Extract the [x, y] coordinate from the center of the cell holding the provided text.  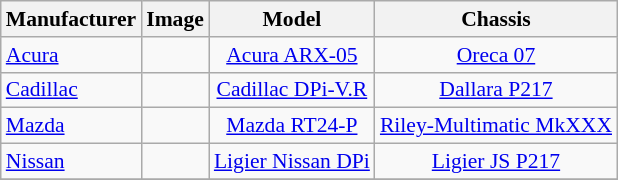
Mazda RT24-P [292, 126]
Manufacturer [71, 19]
Oreca 07 [496, 55]
Dallara P217 [496, 90]
Chassis [496, 19]
Ligier Nissan DPi [292, 162]
Cadillac [71, 90]
Cadillac DPi-V.R [292, 90]
Image [175, 19]
Ligier JS P217 [496, 162]
Acura [71, 55]
Riley-Multimatic MkXXX [496, 126]
Acura ARX-05 [292, 55]
Mazda [71, 126]
Nissan [71, 162]
Model [292, 19]
